Find where the given text appears and provide that cell's center as (x, y) coordinate. 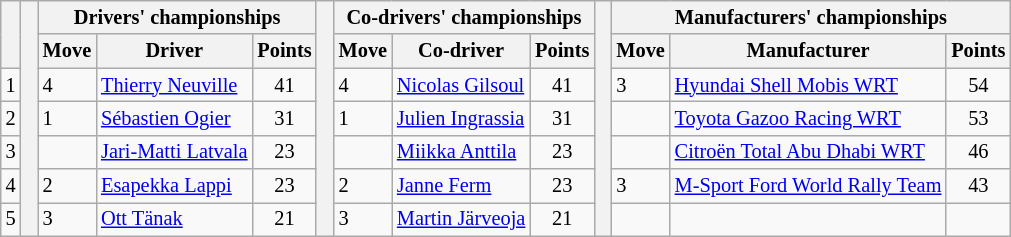
M-Sport Ford World Rally Team (808, 186)
5 (11, 219)
Janne Ferm (461, 186)
Driver (174, 51)
Ott Tänak (174, 219)
46 (978, 152)
Drivers' championships (178, 17)
Manufacturers' championships (810, 17)
Jari-Matti Latvala (174, 152)
Thierry Neuville (174, 85)
Sébastien Ogier (174, 118)
Manufacturer (808, 51)
Citroën Total Abu Dhabi WRT (808, 152)
Miikka Anttila (461, 152)
53 (978, 118)
54 (978, 85)
Nicolas Gilsoul (461, 85)
Martin Järveoja (461, 219)
Esapekka Lappi (174, 186)
Julien Ingrassia (461, 118)
Co-driver (461, 51)
Toyota Gazoo Racing WRT (808, 118)
Hyundai Shell Mobis WRT (808, 85)
Co-drivers' championships (464, 17)
43 (978, 186)
